Output the (x, y) coordinate of the center of the cell containing the given text.  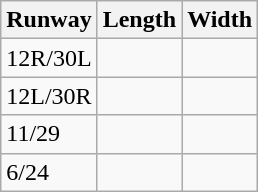
Length (139, 20)
Runway (49, 20)
Width (220, 20)
12R/30L (49, 58)
11/29 (49, 134)
6/24 (49, 172)
12L/30R (49, 96)
